Detect which cell encompasses the target text, then output its (X, Y) center coordinate. 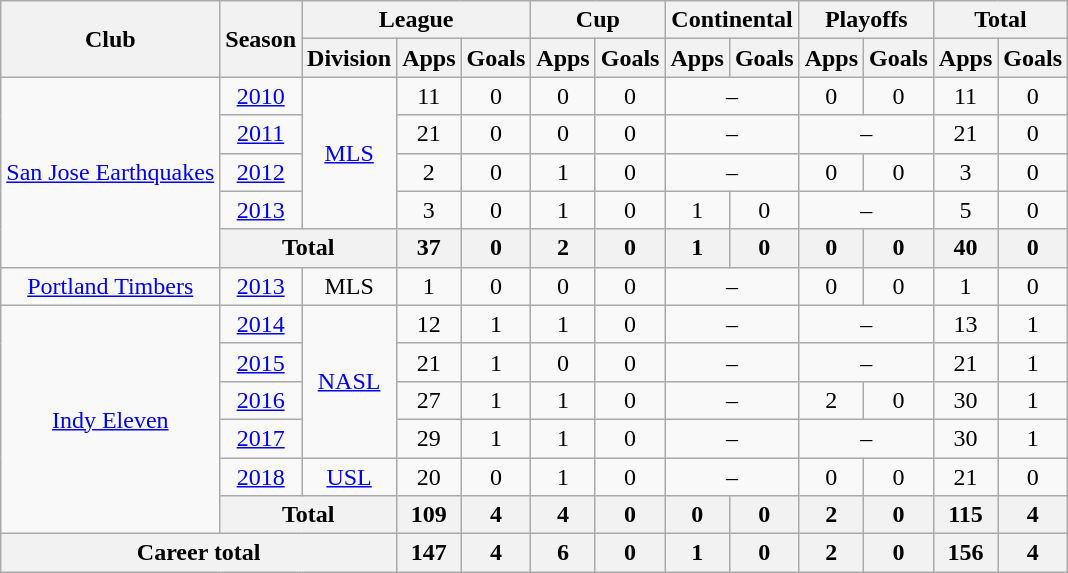
147 (429, 553)
5 (965, 210)
13 (965, 324)
20 (429, 477)
37 (429, 248)
2011 (261, 134)
2012 (261, 172)
NASL (350, 381)
115 (965, 515)
2018 (261, 477)
109 (429, 515)
Continental (732, 20)
Cup (598, 20)
San Jose Earthquakes (110, 172)
Playoffs (866, 20)
29 (429, 438)
6 (563, 553)
League (416, 20)
Indy Eleven (110, 419)
2017 (261, 438)
Season (261, 39)
2010 (261, 96)
40 (965, 248)
12 (429, 324)
Career total (199, 553)
2015 (261, 362)
2014 (261, 324)
USL (350, 477)
156 (965, 553)
Portland Timbers (110, 286)
Division (350, 58)
27 (429, 400)
Club (110, 39)
2016 (261, 400)
